Output the [X, Y] coordinate of the center of the cell containing the given text.  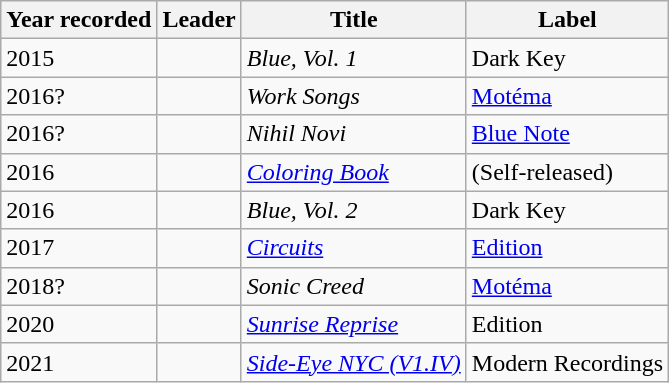
Blue, Vol. 1 [354, 58]
2021 [79, 362]
Leader [199, 20]
2020 [79, 324]
Nihil Novi [354, 134]
Sonic Creed [354, 286]
2017 [79, 248]
Circuits [354, 248]
2015 [79, 58]
Year recorded [79, 20]
Title [354, 20]
Modern Recordings [567, 362]
Blue, Vol. 2 [354, 210]
Blue Note [567, 134]
Side-Eye NYC (V1.IV) [354, 362]
(Self-released) [567, 172]
2018? [79, 286]
Coloring Book [354, 172]
Label [567, 20]
Sunrise Reprise [354, 324]
Work Songs [354, 96]
